Pinpoint the cell where the given text exists, returning its (X, Y) midpoint coordinate. 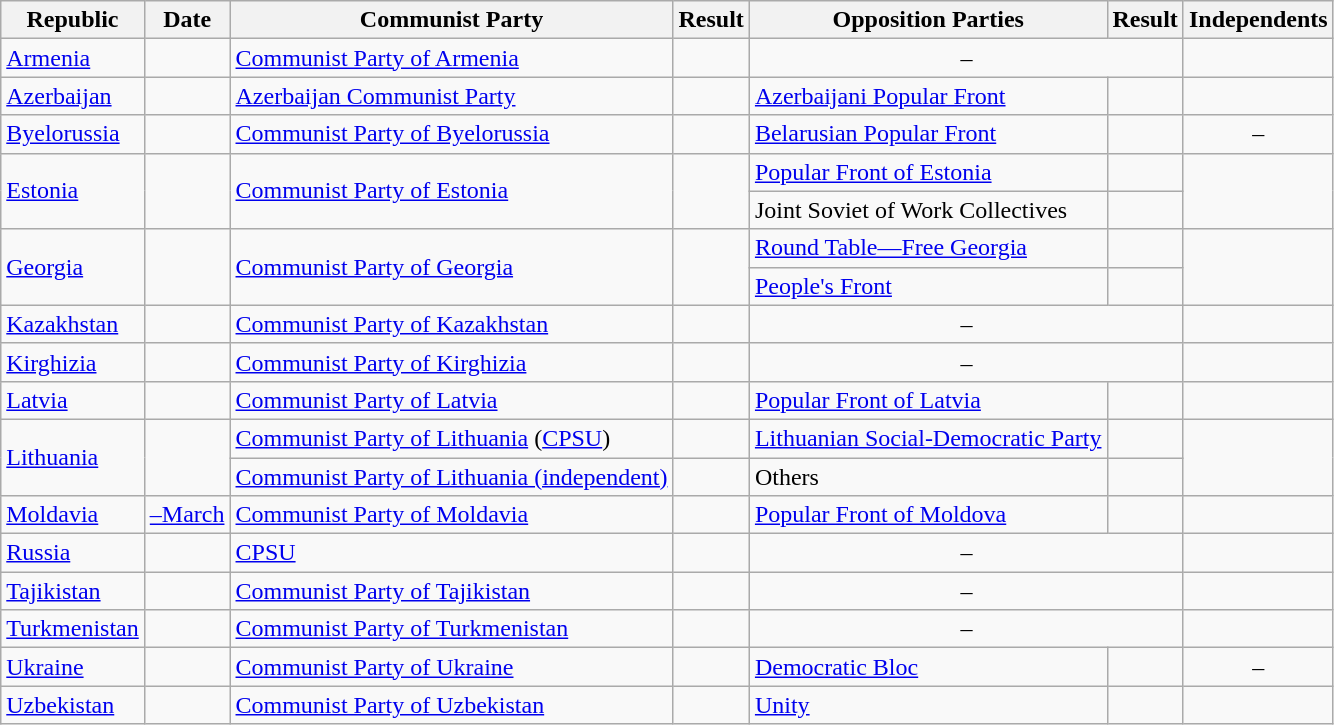
–March (187, 515)
Democratic Bloc (928, 667)
Communist Party (452, 20)
Azerbaijan (73, 96)
People's Front (928, 286)
Belarusian Popular Front (928, 134)
Armenia (73, 58)
Communist Party of Moldavia (452, 515)
Lithuanian Social-Democratic Party (928, 438)
Joint Soviet of Work Collectives (928, 210)
Russia (73, 553)
Communist Party of Lithuania (CPSU) (452, 438)
Communist Party of Armenia (452, 58)
Estonia (73, 191)
Unity (928, 705)
Independents (1258, 20)
Turkmenistan (73, 629)
Popular Front of Moldova (928, 515)
Communist Party of Byelorussia (452, 134)
Communist Party of Estonia (452, 191)
Date (187, 20)
Latvia (73, 400)
Communist Party of Kirghizia (452, 362)
Round Table—Free Georgia (928, 248)
Republic (73, 20)
Uzbekistan (73, 705)
Communist Party of Tajikistan (452, 591)
Tajikistan (73, 591)
Communist Party of Turkmenistan (452, 629)
Kazakhstan (73, 324)
Popular Front of Estonia (928, 172)
Communist Party of Ukraine (452, 667)
Communist Party of Lithuania (independent) (452, 477)
Byelorussia (73, 134)
Communist Party of Kazakhstan (452, 324)
Communist Party of Georgia (452, 267)
Lithuania (73, 457)
Georgia (73, 267)
Opposition Parties (928, 20)
CPSU (452, 553)
Popular Front of Latvia (928, 400)
Ukraine (73, 667)
Communist Party of Uzbekistan (452, 705)
Azerbaijani Popular Front (928, 96)
Others (928, 477)
Azerbaijan Communist Party (452, 96)
Moldavia (73, 515)
Kirghizia (73, 362)
Communist Party of Latvia (452, 400)
